From the cell containing the given text, extract its center point as (X, Y) coordinate. 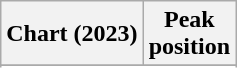
Peakposition (189, 34)
Chart (2023) (72, 34)
